Identify which cell holds the provided text, then report its (x, y) central coordinate. 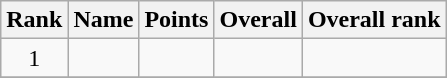
Overall (258, 20)
Name (104, 20)
Overall rank (374, 20)
Points (176, 20)
1 (34, 58)
Rank (34, 20)
